Capture the cell that displays the provided text and extract its (x, y) central coordinate. 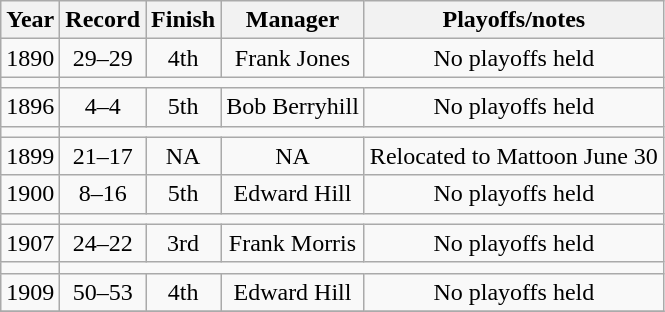
Bob Berryhill (293, 107)
Frank Morris (293, 243)
24–22 (103, 243)
1907 (30, 243)
3rd (184, 243)
1890 (30, 58)
4–4 (103, 107)
21–17 (103, 156)
Record (103, 20)
1900 (30, 194)
Finish (184, 20)
50–53 (103, 292)
Manager (293, 20)
8–16 (103, 194)
Year (30, 20)
1909 (30, 292)
Relocated to Mattoon June 30 (514, 156)
1899 (30, 156)
Frank Jones (293, 58)
1896 (30, 107)
Playoffs/notes (514, 20)
29–29 (103, 58)
